Search for the cell housing the specified text and yield its [X, Y] center coordinate. 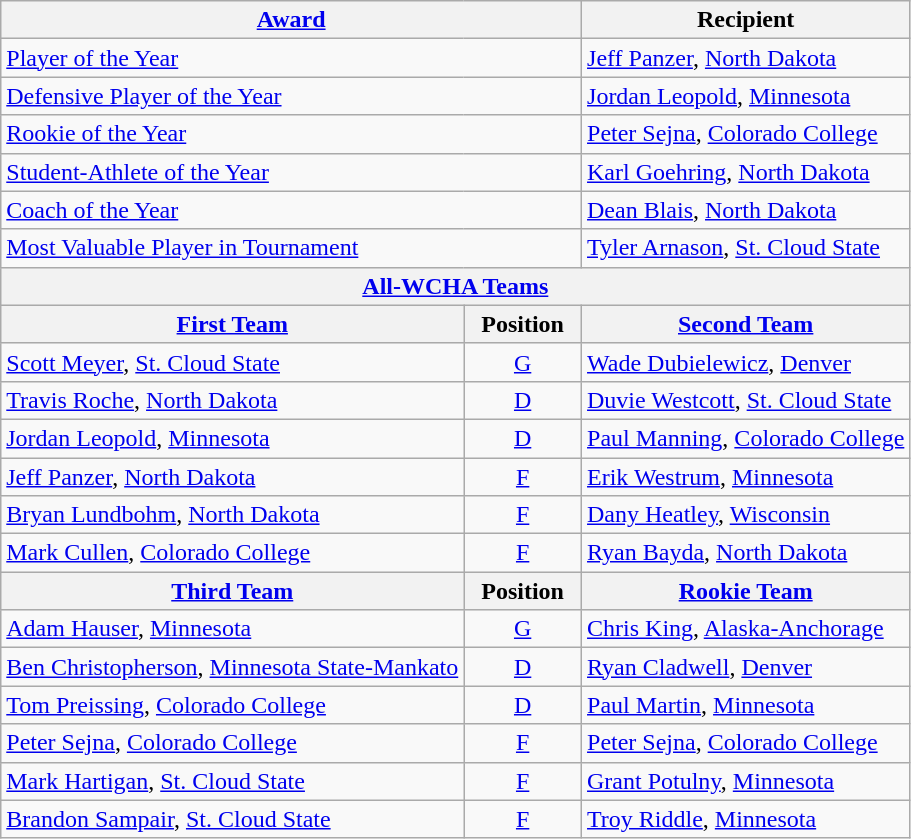
First Team [232, 324]
All-WCHA Teams [456, 286]
Recipient [746, 20]
Mark Hartigan, St. Cloud State [232, 781]
Defensive Player of the Year [292, 96]
Mark Cullen, Colorado College [232, 553]
Ryan Bayda, North Dakota [746, 553]
Player of the Year [292, 58]
Karl Goehring, North Dakota [746, 172]
Coach of the Year [292, 210]
Ryan Cladwell, Denver [746, 667]
Tom Preissing, Colorado College [232, 705]
Student-Athlete of the Year [292, 172]
Rookie Team [746, 591]
Award [292, 20]
Brandon Sampair, St. Cloud State [232, 819]
Bryan Lundbohm, North Dakota [232, 515]
Scott Meyer, St. Cloud State [232, 362]
Rookie of the Year [292, 134]
Chris King, Alaska-Anchorage [746, 629]
Erik Westrum, Minnesota [746, 477]
Paul Manning, Colorado College [746, 438]
Adam Hauser, Minnesota [232, 629]
Third Team [232, 591]
Dean Blais, North Dakota [746, 210]
Paul Martin, Minnesota [746, 705]
Dany Heatley, Wisconsin [746, 515]
Wade Dubielewicz, Denver [746, 362]
Troy Riddle, Minnesota [746, 819]
Ben Christopherson, Minnesota State-Mankato [232, 667]
Grant Potulny, Minnesota [746, 781]
Tyler Arnason, St. Cloud State [746, 248]
Second Team [746, 324]
Most Valuable Player in Tournament [292, 248]
Travis Roche, North Dakota [232, 400]
Duvie Westcott, St. Cloud State [746, 400]
